Locate the cell with the specified text and output its [x, y] center coordinate. 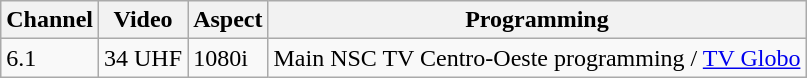
Video [144, 20]
34 UHF [144, 58]
6.1 [50, 58]
Programming [537, 20]
Aspect [228, 20]
Channel [50, 20]
1080i [228, 58]
Main NSC TV Centro-Oeste programming / TV Globo [537, 58]
